Capture the cell that displays the provided text and extract its (X, Y) central coordinate. 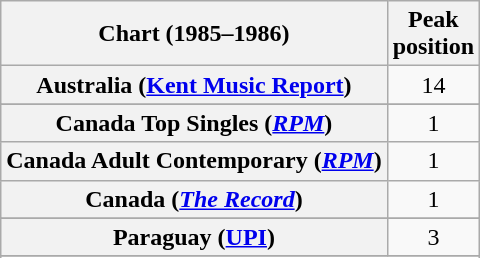
Canada Adult Contemporary (RPM) (194, 161)
Canada Top Singles (RPM) (194, 123)
Australia (Kent Music Report) (194, 85)
Paraguay (UPI) (194, 237)
Canada (The Record) (194, 199)
Chart (1985–1986) (194, 34)
14 (433, 85)
3 (433, 237)
Peakposition (433, 34)
